Capture the cell that displays the provided text and extract its (X, Y) central coordinate. 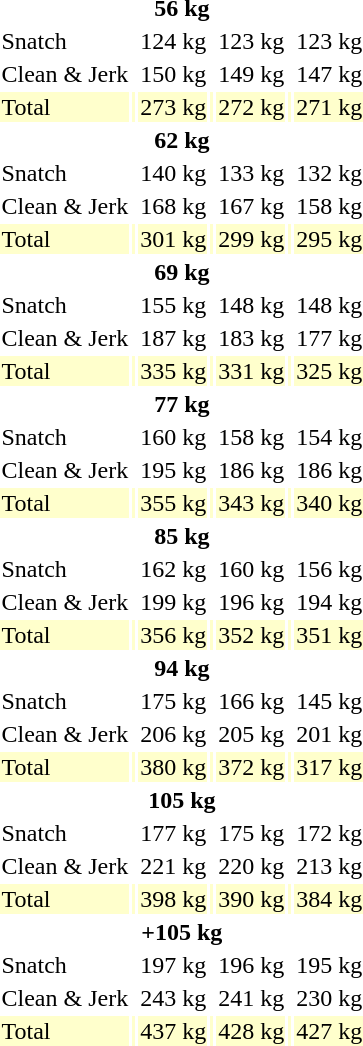
123 kg (252, 41)
124 kg (174, 41)
187 kg (174, 338)
390 kg (252, 899)
331 kg (252, 371)
398 kg (174, 899)
150 kg (174, 74)
195 kg (174, 470)
148 kg (252, 305)
167 kg (252, 206)
241 kg (252, 998)
221 kg (174, 866)
335 kg (174, 371)
437 kg (174, 1031)
428 kg (252, 1031)
168 kg (174, 206)
220 kg (252, 866)
272 kg (252, 107)
158 kg (252, 437)
162 kg (174, 569)
206 kg (174, 734)
140 kg (174, 173)
243 kg (174, 998)
352 kg (252, 635)
197 kg (174, 965)
166 kg (252, 701)
380 kg (174, 767)
299 kg (252, 239)
177 kg (174, 833)
343 kg (252, 503)
155 kg (174, 305)
372 kg (252, 767)
149 kg (252, 74)
205 kg (252, 734)
199 kg (174, 602)
301 kg (174, 239)
273 kg (174, 107)
186 kg (252, 470)
133 kg (252, 173)
356 kg (174, 635)
355 kg (174, 503)
183 kg (252, 338)
